For the text-containing cell, return its midpoint in (X, Y) coordinate format. 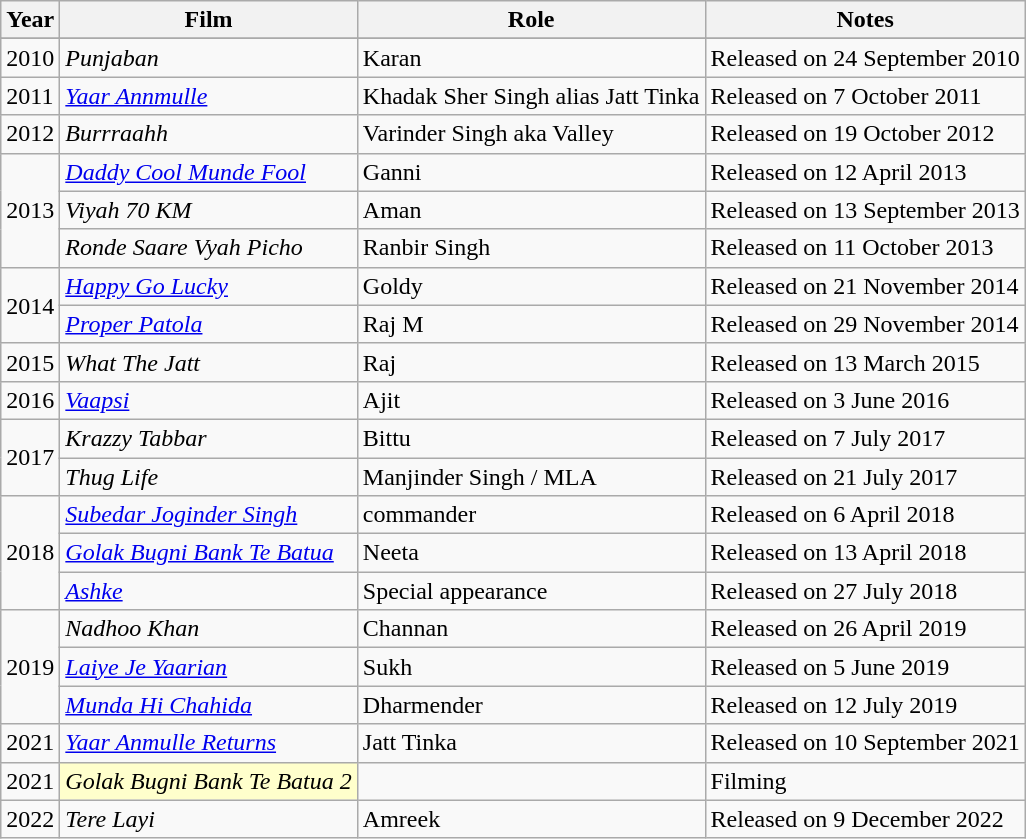
Nadhoo Khan (208, 629)
Released on 13 September 2013 (865, 210)
Happy Go Lucky (208, 286)
commander (531, 515)
Proper Patola (208, 324)
Released on 29 November 2014 (865, 324)
Channan (531, 629)
Role (531, 20)
Filming (865, 781)
Released on 27 July 2018 (865, 591)
Ronde Saare Vyah Picho (208, 248)
Burrraahh (208, 134)
2015 (30, 362)
Released on 11 October 2013 (865, 248)
2012 (30, 134)
Ashke (208, 591)
Dharmender (531, 705)
2013 (30, 210)
Released on 7 July 2017 (865, 438)
Released on 21 July 2017 (865, 477)
Golak Bugni Bank Te Batua (208, 553)
2016 (30, 400)
2011 (30, 96)
Sukh (531, 667)
Released on 12 April 2013 (865, 172)
Released on 12 July 2019 (865, 705)
Released on 9 December 2022 (865, 819)
Released on 5 June 2019 (865, 667)
Jatt Tinka (531, 743)
Khadak Sher Singh alias Jatt Tinka (531, 96)
Goldy (531, 286)
Tere Layi (208, 819)
Bittu (531, 438)
Daddy Cool Munde Fool (208, 172)
Ajit (531, 400)
Raj M (531, 324)
2018 (30, 553)
Manjinder Singh / MLA (531, 477)
2014 (30, 305)
Released on 3 June 2016 (865, 400)
Subedar Joginder Singh (208, 515)
Film (208, 20)
Aman (531, 210)
Neeta (531, 553)
Released on 13 April 2018 (865, 553)
2022 (30, 819)
Punjaban (208, 58)
2017 (30, 457)
Golak Bugni Bank Te Batua 2 (208, 781)
Released on 10 September 2021 (865, 743)
Year (30, 20)
Ganni (531, 172)
2019 (30, 667)
2010 (30, 58)
Released on 13 March 2015 (865, 362)
Released on 24 September 2010 (865, 58)
Laiye Je Yaarian (208, 667)
Vaapsi (208, 400)
Amreek (531, 819)
Yaar Anmulle Returns (208, 743)
Ranbir Singh (531, 248)
Thug Life (208, 477)
Viyah 70 KM (208, 210)
Karan (531, 58)
Released on 7 October 2011 (865, 96)
Raj (531, 362)
Special appearance (531, 591)
Notes (865, 20)
Varinder Singh aka Valley (531, 134)
Released on 6 April 2018 (865, 515)
Released on 19 October 2012 (865, 134)
Released on 21 November 2014 (865, 286)
Munda Hi Chahida (208, 705)
Yaar Annmulle (208, 96)
Released on 26 April 2019 (865, 629)
Krazzy Tabbar (208, 438)
What The Jatt (208, 362)
